Provide the [x, y] coordinate of the cell's center where the given text is located.  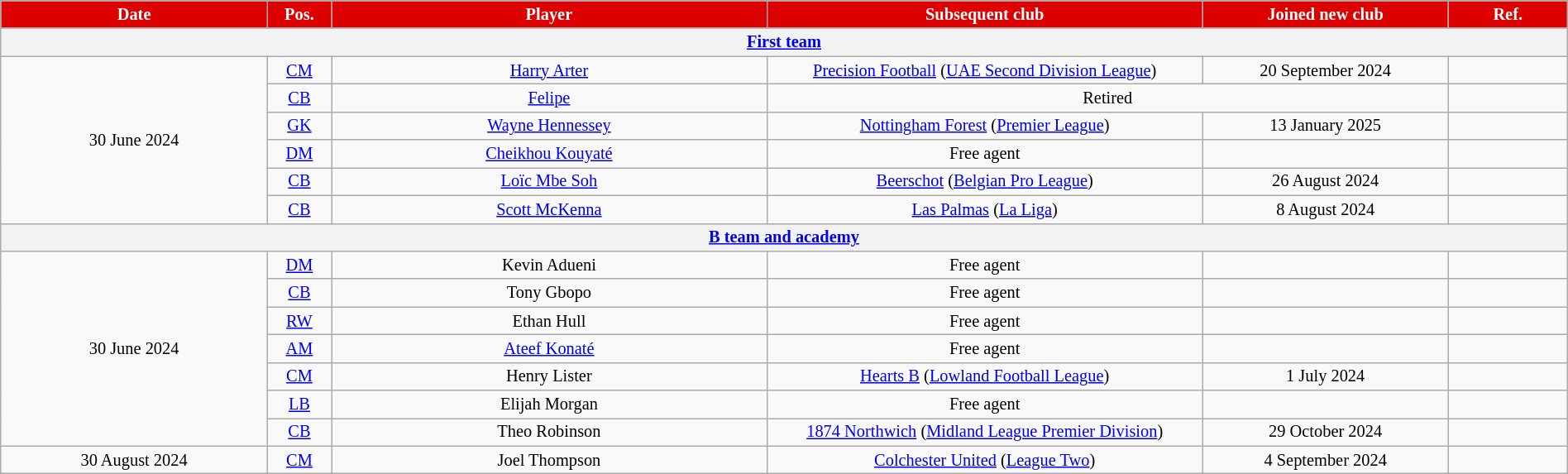
Scott McKenna [549, 209]
RW [299, 321]
Harry Arter [549, 70]
Ateef Konaté [549, 348]
Wayne Hennessey [549, 126]
AM [299, 348]
1874 Northwich (Midland League Premier Division) [984, 432]
Ethan Hull [549, 321]
30 August 2024 [134, 460]
Joined new club [1325, 14]
Las Palmas (La Liga) [984, 209]
Retired [1107, 98]
13 January 2025 [1325, 126]
Cheikhou Kouyaté [549, 154]
Henry Lister [549, 376]
Ref. [1508, 14]
Subsequent club [984, 14]
Felipe [549, 98]
Player [549, 14]
26 August 2024 [1325, 181]
LB [299, 405]
Date [134, 14]
4 September 2024 [1325, 460]
29 October 2024 [1325, 432]
First team [784, 42]
Theo Robinson [549, 432]
Joel Thompson [549, 460]
Pos. [299, 14]
8 August 2024 [1325, 209]
Tony Gbopo [549, 293]
Colchester United (League Two) [984, 460]
Nottingham Forest (Premier League) [984, 126]
20 September 2024 [1325, 70]
1 July 2024 [1325, 376]
Hearts B (Lowland Football League) [984, 376]
Loïc Mbe Soh [549, 181]
GK [299, 126]
Kevin Adueni [549, 265]
Elijah Morgan [549, 405]
Precision Football (UAE Second Division League) [984, 70]
B team and academy [784, 237]
Beerschot (Belgian Pro League) [984, 181]
